Detect which cell encompasses the target text, then output its (x, y) center coordinate. 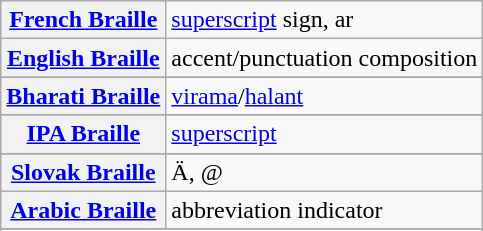
superscript sign, ar (324, 20)
abbreviation indicator (324, 210)
Ä, @ (324, 172)
English Braille (84, 58)
Bharati Braille (84, 96)
accent/punctuation composition (324, 58)
Slovak Braille (84, 172)
French Braille (84, 20)
superscript (324, 134)
IPA Braille (84, 134)
virama/halant (324, 96)
Arabic Braille (84, 210)
